Determine the [X, Y] coordinate at the center of the cell enclosing the given text.  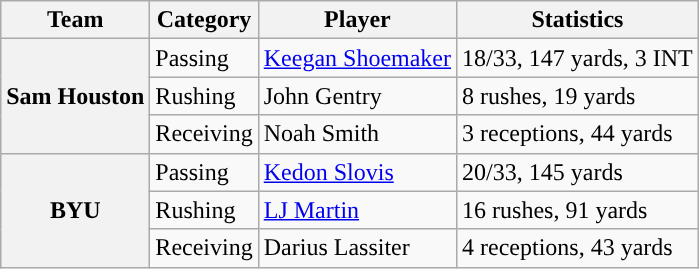
Keegan Shoemaker [357, 58]
Statistics [578, 20]
BYU [76, 210]
4 receptions, 43 yards [578, 248]
Sam Houston [76, 96]
LJ Martin [357, 210]
20/33, 145 yards [578, 172]
8 rushes, 19 yards [578, 96]
18/33, 147 yards, 3 INT [578, 58]
Noah Smith [357, 134]
Darius Lassiter [357, 248]
Category [204, 20]
John Gentry [357, 96]
16 rushes, 91 yards [578, 210]
3 receptions, 44 yards [578, 134]
Team [76, 20]
Kedon Slovis [357, 172]
Player [357, 20]
